Pinpoint the cell where the given text exists, returning its [X, Y] midpoint coordinate. 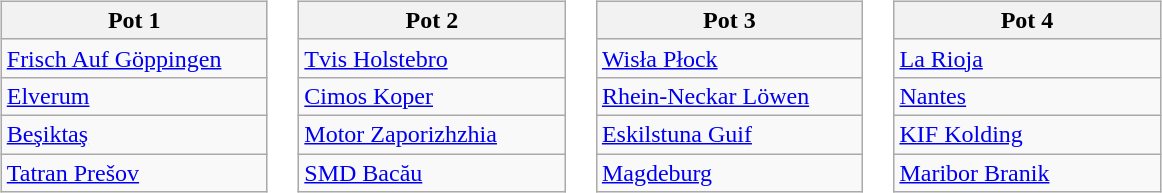
Frisch Auf Göppingen [134, 58]
Pot 2 [432, 20]
Cimos Koper [432, 96]
KIF Kolding [1027, 134]
Rhein-Neckar Löwen [729, 96]
Beşiktaş [134, 134]
Eskilstuna Guif [729, 134]
SMD Bacău [432, 173]
Nantes [1027, 96]
Motor Zaporizhzhia [432, 134]
Elverum [134, 96]
Tvis Holstebro [432, 58]
Wisła Płock [729, 58]
Maribor Branik [1027, 173]
La Rioja [1027, 58]
Magdeburg [729, 173]
Pot 1 [134, 20]
Tatran Prešov [134, 173]
Pot 3 [729, 20]
Pot 4 [1027, 20]
